Detect which cell encompasses the target text, then output its [X, Y] center coordinate. 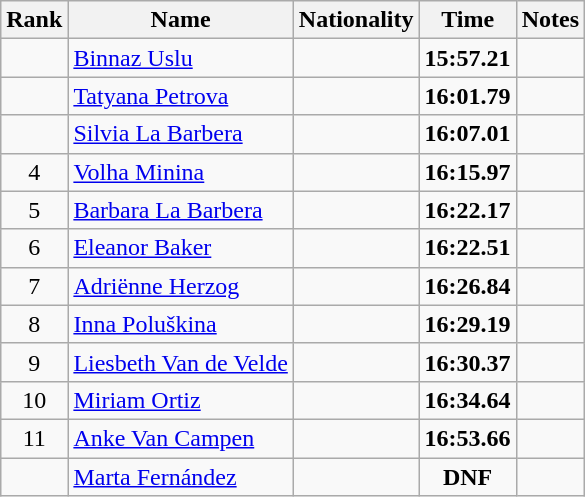
7 [34, 286]
16:34.64 [468, 400]
Time [468, 20]
16:30.37 [468, 362]
16:15.97 [468, 172]
10 [34, 400]
16:07.01 [468, 134]
5 [34, 210]
15:57.21 [468, 58]
16:26.84 [468, 286]
Tatyana Petrova [180, 96]
Barbara La Barbera [180, 210]
11 [34, 438]
Binnaz Uslu [180, 58]
DNF [468, 477]
16:53.66 [468, 438]
Eleanor Baker [180, 248]
9 [34, 362]
16:29.19 [468, 324]
Nationality [356, 20]
Marta Fernández [180, 477]
16:22.17 [468, 210]
Anke Van Campen [180, 438]
8 [34, 324]
16:22.51 [468, 248]
6 [34, 248]
Name [180, 20]
Volha Minina [180, 172]
Inna Poluškina [180, 324]
Miriam Ortiz [180, 400]
Silvia La Barbera [180, 134]
Adriënne Herzog [180, 286]
Notes [550, 20]
Rank [34, 20]
Liesbeth Van de Velde [180, 362]
16:01.79 [468, 96]
4 [34, 172]
